Output the [x, y] coordinate of the center of the cell containing the given text.  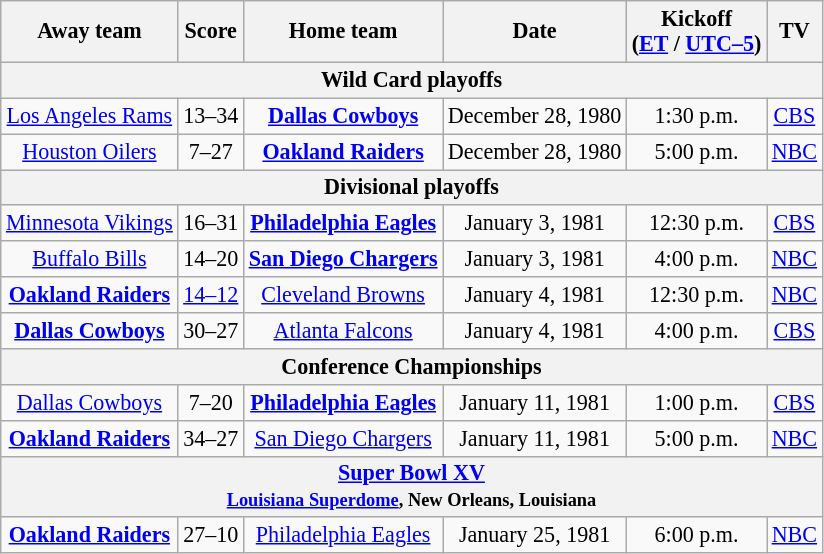
Date [535, 30]
Kickoff(ET / UTC–5) [697, 30]
16–31 [211, 223]
Divisional playoffs [412, 187]
Super Bowl XVLouisiana Superdome, New Orleans, Louisiana [412, 486]
14–12 [211, 295]
Los Angeles Rams [90, 116]
1:30 p.m. [697, 116]
27–10 [211, 535]
6:00 p.m. [697, 535]
Buffalo Bills [90, 259]
Conference Championships [412, 366]
Score [211, 30]
30–27 [211, 330]
13–34 [211, 116]
7–20 [211, 402]
Atlanta Falcons [344, 330]
7–27 [211, 151]
Home team [344, 30]
Minnesota Vikings [90, 223]
1:00 p.m. [697, 402]
TV [794, 30]
14–20 [211, 259]
Away team [90, 30]
34–27 [211, 438]
Houston Oilers [90, 151]
January 25, 1981 [535, 535]
Cleveland Browns [344, 295]
Wild Card playoffs [412, 80]
